Capture the cell that displays the provided text and extract its (X, Y) central coordinate. 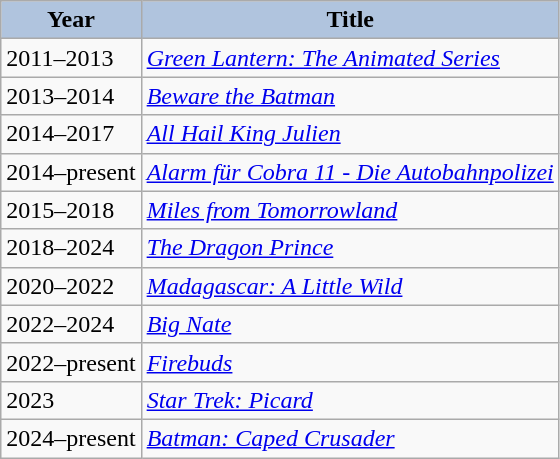
2014–2017 (71, 134)
All Hail King Julien (350, 134)
Green Lantern: The Animated Series (350, 58)
Alarm für Cobra 11 - Die Autobahnpolizei (350, 172)
2015–2018 (71, 210)
2018–2024 (71, 248)
Miles from Tomorrowland (350, 210)
The Dragon Prince (350, 248)
2022–present (71, 362)
2023 (71, 400)
2020–2022 (71, 286)
Year (71, 20)
2014–present (71, 172)
Title (350, 20)
Firebuds (350, 362)
2022–2024 (71, 324)
Beware the Batman (350, 96)
2011–2013 (71, 58)
Big Nate (350, 324)
2013–2014 (71, 96)
2024–present (71, 438)
Madagascar: A Little Wild (350, 286)
Star Trek: Picard (350, 400)
Batman: Caped Crusader (350, 438)
